Find where the given text appears and provide that cell's center as [X, Y] coordinate. 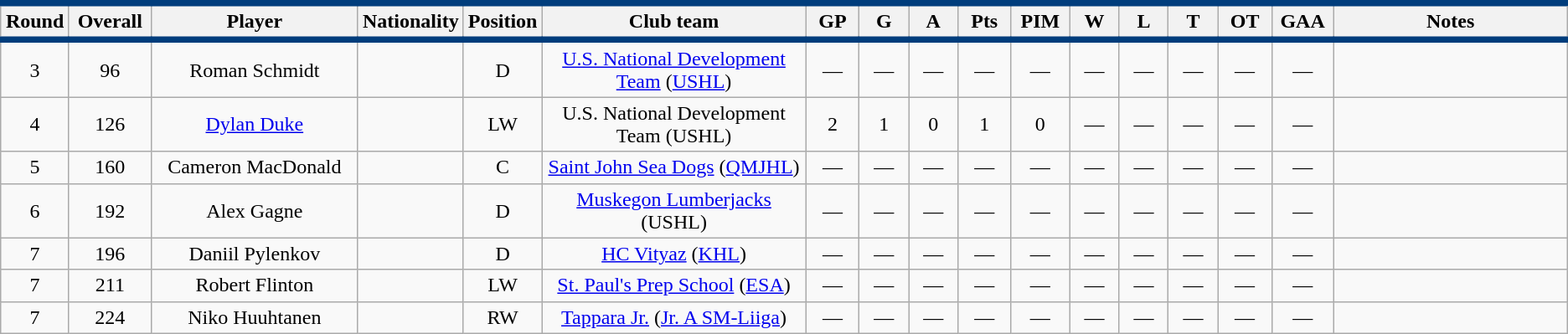
4 [35, 124]
Alex Gagne [255, 211]
Saint John Sea Dogs (QMJHL) [673, 167]
RW [503, 317]
A [933, 22]
HC Vityaz (KHL) [673, 254]
2 [833, 124]
Daniil Pylenkov [255, 254]
Dylan Duke [255, 124]
Roman Schmidt [255, 69]
211 [110, 285]
OT [1245, 22]
196 [110, 254]
Pts [985, 22]
Round [35, 22]
PIM [1040, 22]
Player [255, 22]
Overall [110, 22]
Club team [673, 22]
T [1193, 22]
5 [35, 167]
Muskegon Lumberjacks (USHL) [673, 211]
Tappara Jr. (Jr. A SM-Liiga) [673, 317]
Notes [1451, 22]
3 [35, 69]
GP [833, 22]
Nationality [410, 22]
224 [110, 317]
St. Paul's Prep School (ESA) [673, 285]
G [885, 22]
GAA [1302, 22]
Position [503, 22]
C [503, 167]
6 [35, 211]
Niko Huuhtanen [255, 317]
W [1094, 22]
Robert Flinton [255, 285]
L [1144, 22]
160 [110, 167]
96 [110, 69]
192 [110, 211]
Cameron MacDonald [255, 167]
126 [110, 124]
